Identify which cell holds the provided text, then report its (X, Y) central coordinate. 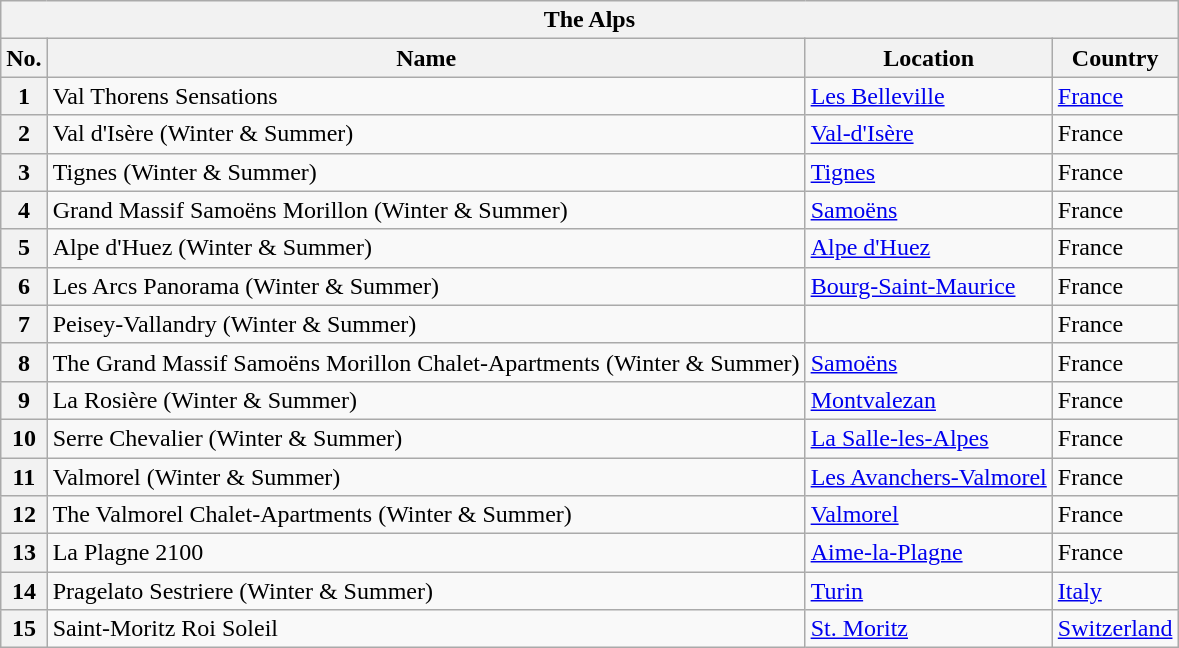
Val Thorens Sensations (426, 96)
Valmorel (Winter & Summer) (426, 477)
11 (24, 477)
Pragelato Sestriere (Winter & Summer) (426, 591)
7 (24, 324)
Alpe d'Huez (Winter & Summer) (426, 248)
The Alps (590, 20)
4 (24, 210)
13 (24, 553)
Turin (928, 591)
2 (24, 134)
No. (24, 58)
The Valmorel Chalet-Apartments (Winter & Summer) (426, 515)
Switzerland (1115, 629)
15 (24, 629)
Alpe d'Huez (928, 248)
Italy (1115, 591)
Les Arcs Panorama (Winter & Summer) (426, 286)
12 (24, 515)
14 (24, 591)
5 (24, 248)
Bourg-Saint-Maurice (928, 286)
Les Belleville (928, 96)
Tignes (928, 172)
9 (24, 400)
Tignes (Winter & Summer) (426, 172)
3 (24, 172)
Serre Chevalier (Winter & Summer) (426, 438)
Val-d'Isère (928, 134)
La Salle-les-Alpes (928, 438)
St. Moritz (928, 629)
8 (24, 362)
Montvalezan (928, 400)
Saint-Moritz Roi Soleil (426, 629)
La Plagne 2100 (426, 553)
Aime-la-Plagne (928, 553)
6 (24, 286)
The Grand Massif Samoëns Morillon Chalet-Apartments (Winter & Summer) (426, 362)
10 (24, 438)
Valmorel (928, 515)
Country (1115, 58)
1 (24, 96)
Peisey-Vallandry (Winter & Summer) (426, 324)
Les Avanchers-Valmorel (928, 477)
Grand Massif Samoëns Morillon (Winter & Summer) (426, 210)
La Rosière (Winter & Summer) (426, 400)
Location (928, 58)
Name (426, 58)
Val d'Isère (Winter & Summer) (426, 134)
